Locate the cell with the specified text and output its [X, Y] center coordinate. 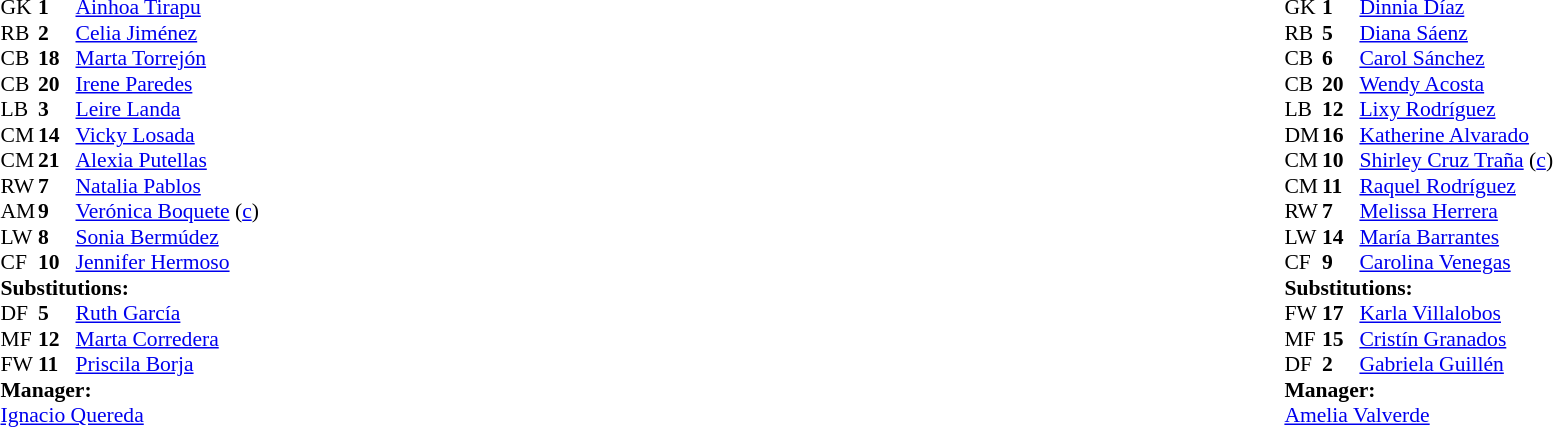
Marta Torrejón [168, 59]
Shirley Cruz Traña (c) [1456, 161]
21 [57, 161]
Natalia Pablos [168, 186]
Celia Jiménez [168, 33]
15 [1341, 339]
Diana Sáenz [1456, 33]
Leire Landa [168, 109]
Carol Sánchez [1456, 59]
Raquel Rodríguez [1456, 186]
Cristín Granados [1456, 339]
Gabriela Guillén [1456, 365]
Verónica Boquete (c) [168, 211]
María Barrantes [1456, 237]
Katherine Alvarado [1456, 135]
Alexia Putellas [168, 161]
6 [1341, 59]
Vicky Losada [168, 135]
Ruth García [168, 313]
Lixy Rodríguez [1456, 109]
8 [57, 237]
18 [57, 59]
Karla Villalobos [1456, 313]
3 [57, 109]
DM [1303, 135]
Irene Paredes [168, 84]
Sonia Bermúdez [168, 237]
Jennifer Hermoso [168, 263]
Wendy Acosta [1456, 84]
Melissa Herrera [1456, 211]
Carolina Venegas [1456, 263]
Marta Corredera [168, 339]
Priscila Borja [168, 365]
AM [19, 211]
17 [1341, 313]
16 [1341, 135]
